Provide the (x, y) coordinate of the cell's center where the given text is located.  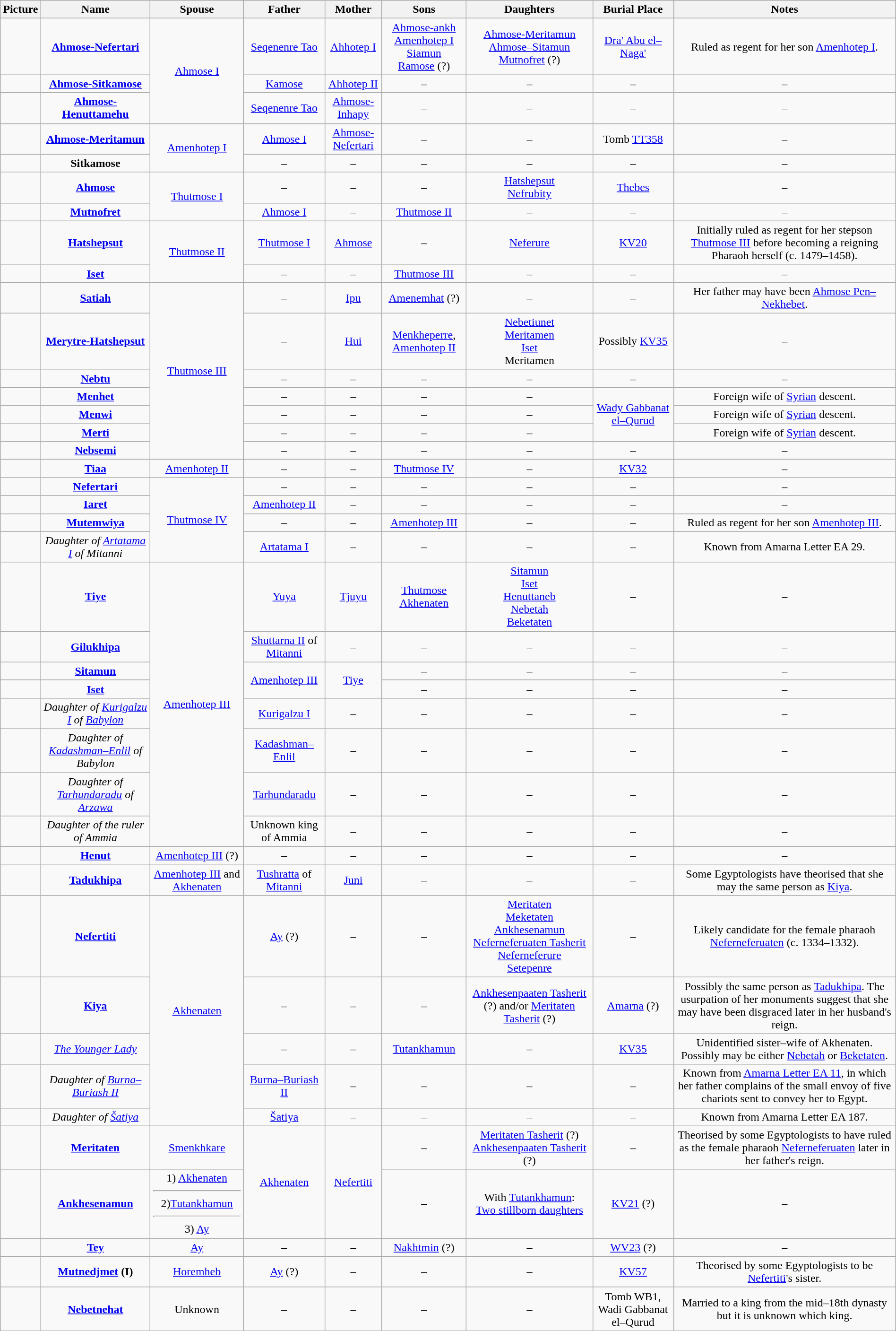
Juni (353, 880)
Yuya (284, 597)
Spouse (197, 9)
Merti (95, 433)
Unidentified sister–wife of Akhenaten. Possibly may be either Nebetah or Beketaten. (784, 1049)
Kurigalzu I (284, 713)
Hatshepsut (95, 243)
Mutnofret (95, 212)
With Tutankhamun:Two stillborn daughters (529, 1204)
Wady Gabbanat el–Qurud (633, 415)
Daughter of Artatama I of Mitanni (95, 547)
Henut (95, 856)
Nebtu (95, 379)
Kiya (95, 1005)
Some Egyptologists have theorised that she may the same person as Kiya. (784, 880)
Meritaten Tasherit (?)Ankhesenpaaten Tasherit (?) (529, 1148)
Theorised by some Egyptologists to be Nefertiti's sister. (784, 1272)
Satiah (95, 298)
Ahmose-Inhapy (353, 108)
Menhet (95, 397)
Ahhotep I (353, 46)
Possibly the same person as Tadukhipa. The usurpation of her monuments suggest that she may have been disgraced later in her husband's reign. (784, 1005)
Married to a king from the mid–18th dynasty but it is unknown which king. (784, 1309)
Daughter of Šatiya (95, 1117)
Šatiya (284, 1117)
Ay (197, 1247)
Menwi (95, 415)
MeritatenMeketatenAnkhesenamunNeferneferuaten TasheritNeferneferureSetepenre (529, 936)
Known from Amarna Letter EA 11, in which her father complains of the small envoy of five chariots sent to convey her to Egypt. (784, 1086)
KV21 (?) (633, 1204)
Kamose (284, 84)
Horemheb (197, 1272)
Mutemwiya (95, 522)
Known from Amarna Letter EA 29. (784, 547)
Menkheperre, Amenhotep II (424, 341)
Amenhotep III (?) (197, 856)
WV23 (?) (633, 1247)
Tjuyu (353, 597)
Tiaa (95, 469)
Her father may have been Ahmose Pen–Nekhebet. (784, 298)
KV32 (633, 469)
Nebsemi (95, 451)
Daughter of Burna–Buriash II (95, 1086)
Ahmose-ankhAmenhotep ISiamunRamose (?) (424, 46)
Daughter of Kadashman–Enlil of Babylon (95, 750)
NebetiunetMeritamenIsetMeritamen (529, 341)
HatshepsutNefrubity (529, 187)
Hui (353, 341)
Sitamun (95, 671)
Burna–Buriash II (284, 1086)
Ipu (353, 298)
Nakhtmin (?) (424, 1247)
Nefertari (95, 487)
Artatama I (284, 547)
Neferure (529, 243)
Tutankhamun (424, 1049)
Daughter of Kurigalzu I of Babylon (95, 713)
Sons (424, 9)
ThutmoseAkhenaten (424, 597)
Daughter of Tarhundaradu of Arzawa (95, 794)
Amenemhat (?) (424, 298)
Nebetnehat (95, 1309)
Daughter of the ruler of Ammia (95, 831)
SitamunIsetHenuttanebNebetahBeketaten (529, 597)
KV35 (633, 1049)
1) Akhenaten2)Tutankhamun3) Ay (197, 1204)
Ruled as regent for her son Amenhotep III. (784, 522)
Amenhotep I (197, 148)
Smenkhkare (197, 1148)
Thebes (633, 187)
Amenhotep III and Akhenaten (197, 880)
Picture (21, 9)
Name (95, 9)
Initially ruled as regent for her stepson Thutmose III before becoming a reigning Pharaoh herself (c. 1479–1458). (784, 243)
Theorised by some Egyptologists to have ruled as the female pharaoh Neferneferuaten later in her father's reign. (784, 1148)
Possibly KV35 (633, 341)
Likely candidate for the female pharaoh Neferneferuaten (c. 1334–1332). (784, 936)
Ruled as regent for her son Amenhotep I. (784, 46)
Father (284, 9)
Meritaten (95, 1148)
Gilukhipa (95, 647)
Tadukhipa (95, 880)
Notes (784, 9)
Unknown (197, 1309)
Unknown king of Ammia (284, 831)
The Younger Lady (95, 1049)
Ahhotep II (353, 84)
Dra' Abu el–Naga' (633, 46)
Kadashman–Enlil (284, 750)
Tarhundaradu (284, 794)
Shuttarna II of Mitanni (284, 647)
Ahmose-Sitkamose (95, 84)
Ankhesenamun (95, 1204)
Ankhesenpaaten Tasherit (?) and/or Meritaten Tasherit (?) (529, 1005)
Ahmose-Henuttamehu (95, 108)
Tomb TT358 (633, 139)
Amarna (?) (633, 1005)
KV20 (633, 243)
Tomb WB1, Wadi Gabbanat el–Qurud (633, 1309)
Iaret (95, 505)
Mutnedjmet (I) (95, 1272)
Daughters (529, 9)
Tushratta of Mitanni (284, 880)
Sitkamose (95, 163)
Merytre-Hatshepsut (95, 341)
KV57 (633, 1272)
Ahmose-Meritamun (95, 139)
Known from Amarna Letter EA 187. (784, 1117)
Mother (353, 9)
Ahmose-MeritamunAhmose–SitamunMutnofret (?) (529, 46)
Burial Place (633, 9)
Tey (95, 1247)
